Determine the [x, y] coordinate at the center of the cell enclosing the given text.  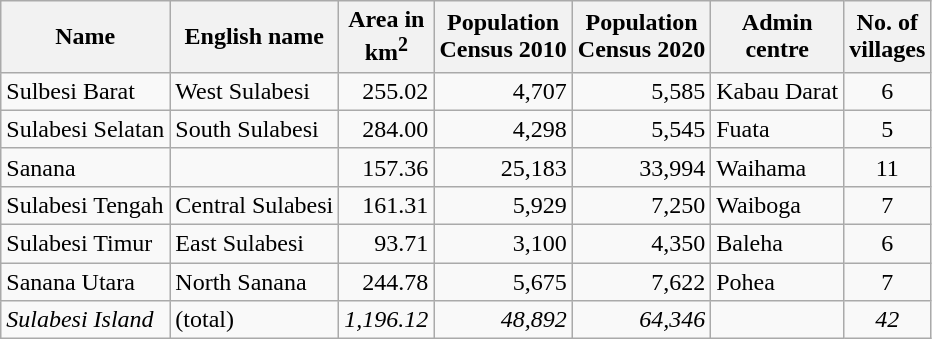
Admin centre [778, 37]
7,250 [641, 205]
7,622 [641, 282]
Waihama [778, 167]
South Sulabesi [254, 129]
4,350 [641, 244]
3,100 [503, 244]
5,675 [503, 282]
93.71 [386, 244]
Sulabesi Selatan [86, 129]
Sulabesi Timur [86, 244]
Sulbesi Barat [86, 91]
48,892 [503, 320]
Baleha [778, 244]
5,545 [641, 129]
Kabau Darat [778, 91]
4,298 [503, 129]
West Sulabesi [254, 91]
1,196.12 [386, 320]
North Sanana [254, 282]
5,929 [503, 205]
Pohea [778, 282]
PopulationCensus 2020 [641, 37]
161.31 [386, 205]
Fuata [778, 129]
5,585 [641, 91]
(total) [254, 320]
42 [888, 320]
Area in km2 [386, 37]
Sanana [86, 167]
244.78 [386, 282]
PopulationCensus 2010 [503, 37]
33,994 [641, 167]
English name [254, 37]
Central Sulabesi [254, 205]
4,707 [503, 91]
284.00 [386, 129]
Sulabesi Island [86, 320]
No. of villages [888, 37]
157.36 [386, 167]
5 [888, 129]
Sulabesi Tengah [86, 205]
East Sulabesi [254, 244]
11 [888, 167]
255.02 [386, 91]
Waiboga [778, 205]
Sanana Utara [86, 282]
25,183 [503, 167]
Name [86, 37]
64,346 [641, 320]
